Output the [x, y] coordinate of the center of the cell containing the given text.  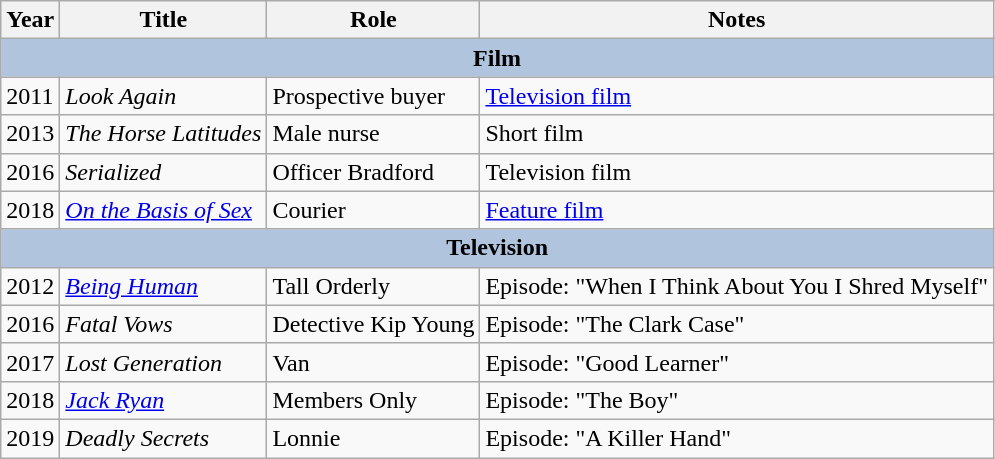
Tall Orderly [374, 286]
Courier [374, 210]
Notes [737, 20]
The Horse Latitudes [164, 134]
Lonnie [374, 438]
Year [30, 20]
Officer Bradford [374, 172]
Fatal Vows [164, 324]
2017 [30, 362]
Detective Kip Young [374, 324]
Episode: "The Boy" [737, 400]
Deadly Secrets [164, 438]
Episode: "The Clark Case" [737, 324]
2011 [30, 96]
Serialized [164, 172]
Episode: "When I Think About You I Shred Myself" [737, 286]
Role [374, 20]
2012 [30, 286]
Short film [737, 134]
Van [374, 362]
Film [498, 58]
2019 [30, 438]
Prospective buyer [374, 96]
Jack Ryan [164, 400]
Title [164, 20]
On the Basis of Sex [164, 210]
Lost Generation [164, 362]
2013 [30, 134]
Television [498, 248]
Male nurse [374, 134]
Being Human [164, 286]
Look Again [164, 96]
Feature film [737, 210]
Members Only [374, 400]
Episode: "Good Learner" [737, 362]
Episode: "A Killer Hand" [737, 438]
